Locate the cell with the specified text and output its [x, y] center coordinate. 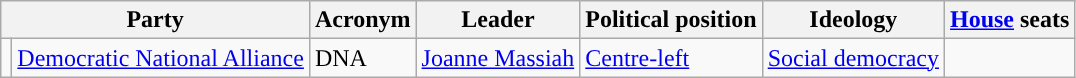
Joanne Massiah [498, 58]
Acronym [362, 20]
Ideology [853, 20]
Centre-left [671, 58]
Party [156, 20]
Democratic National Alliance [161, 58]
DNA [362, 58]
House seats [1009, 20]
Leader [498, 20]
Social democracy [853, 58]
Political position [671, 20]
